Return [x, y] of the center of cell containing provided text 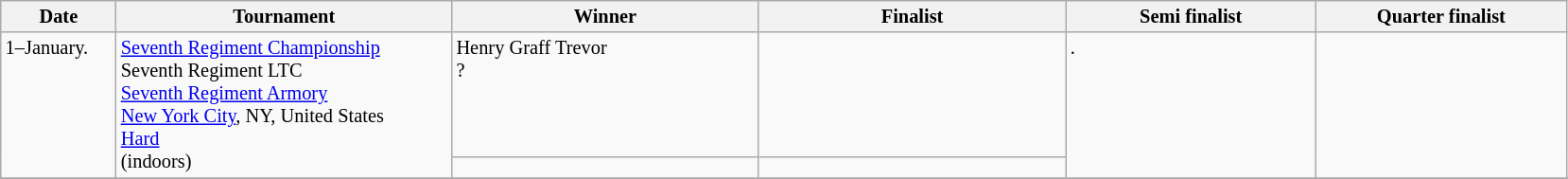
Winner [605, 16]
Date [59, 16]
. [1192, 105]
Finalist [912, 16]
Seventh Regiment ChampionshipSeventh Regiment LTCSeventh Regiment ArmoryNew York City, NY, United StatesHard(indoors) [284, 105]
Semi finalist [1192, 16]
Quarter finalist [1441, 16]
Henry Graff Trevor? [605, 95]
1–January. [59, 105]
Tournament [284, 16]
